Output the [x, y] coordinate of the center of the cell containing the given text.  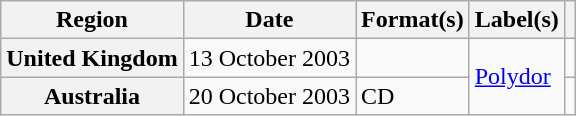
United Kingdom [92, 58]
13 October 2003 [269, 58]
Region [92, 20]
Format(s) [413, 20]
Label(s) [516, 20]
CD [413, 96]
20 October 2003 [269, 96]
Polydor [516, 77]
Date [269, 20]
Australia [92, 96]
